Locate the cell with the specified text and output its (x, y) center coordinate. 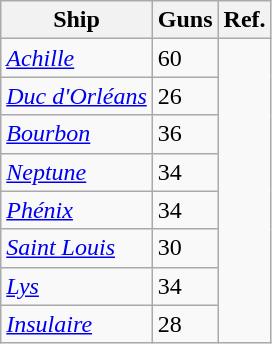
Neptune (77, 172)
Achille (77, 58)
30 (185, 248)
Bourbon (77, 134)
36 (185, 134)
Ref. (244, 20)
Insulaire (77, 324)
Guns (185, 20)
Duc d'Orléans (77, 96)
60 (185, 58)
Lys (77, 286)
Ship (77, 20)
26 (185, 96)
28 (185, 324)
Phénix (77, 210)
Saint Louis (77, 248)
